Extract the [X, Y] coordinate from the center of the cell holding the provided text.  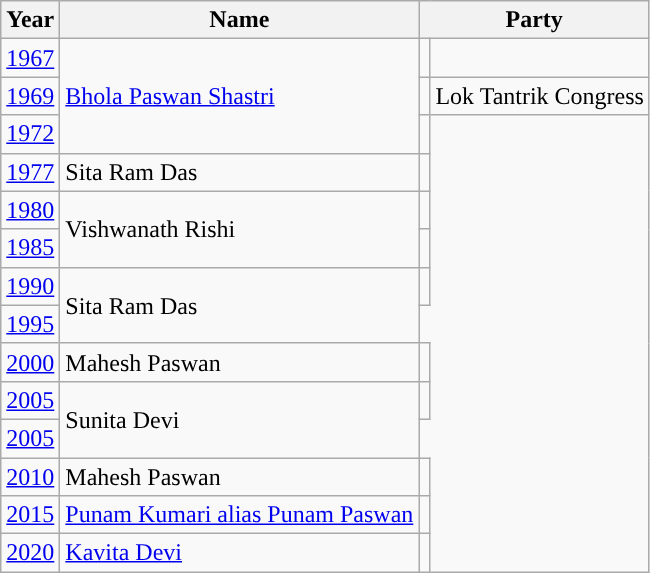
2020 [30, 553]
Name [240, 20]
Punam Kumari alias Punam Paswan [240, 515]
1967 [30, 58]
2000 [30, 362]
2015 [30, 515]
Vishwanath Rishi [240, 229]
2010 [30, 477]
1972 [30, 134]
1980 [30, 210]
1995 [30, 324]
Kavita Devi [240, 553]
Sunita Devi [240, 419]
1977 [30, 172]
1985 [30, 248]
Lok Tantrik Congress [540, 96]
1969 [30, 96]
Year [30, 20]
Party [534, 20]
1990 [30, 286]
Bhola Paswan Shastri [240, 96]
